Search for the cell housing the specified text and yield its (x, y) center coordinate. 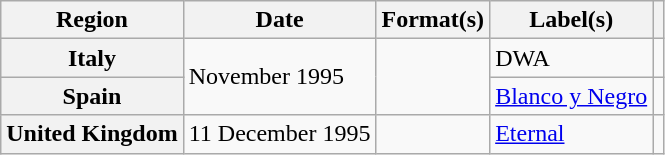
11 December 1995 (280, 134)
November 1995 (280, 77)
Spain (92, 96)
United Kingdom (92, 134)
Italy (92, 58)
Date (280, 20)
Format(s) (433, 20)
Region (92, 20)
DWA (572, 58)
Label(s) (572, 20)
Blanco y Negro (572, 96)
Eternal (572, 134)
